For the text-containing cell, return its midpoint in [X, Y] coordinate format. 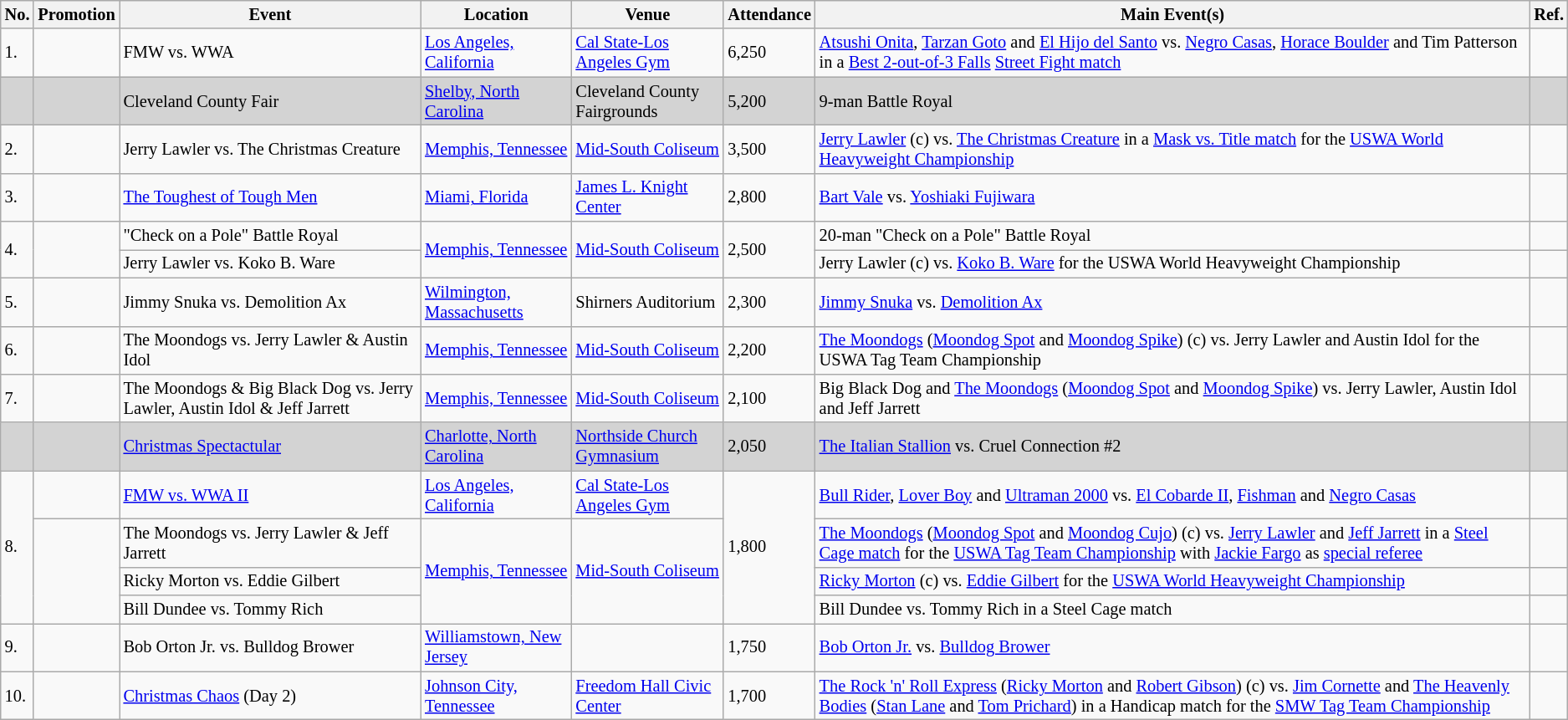
Attendance [769, 14]
FMW vs. WWA [271, 53]
2,300 [769, 302]
The Moondogs (Moondog Spot and Moondog Spike) (c) vs. Jerry Lawler and Austin Idol for the USWA Tag Team Championship [1172, 350]
Event [271, 14]
9. [18, 647]
2,200 [769, 350]
2,100 [769, 398]
2,050 [769, 447]
3. [18, 197]
Christmas Spectactular [271, 447]
Bull Rider, Lover Boy and Ultraman 2000 vs. El Cobarde II, Fishman and Negro Casas [1172, 495]
Shirners Auditorium [647, 302]
1,700 [769, 696]
5,200 [769, 101]
Big Black Dog and The Moondogs (Moondog Spot and Moondog Spike) vs. Jerry Lawler, Austin Idol and Jeff Jarrett [1172, 398]
Main Event(s) [1172, 14]
The Toughest of Tough Men [271, 197]
Jerry Lawler (c) vs. The Christmas Creature in a Mask vs. Title match for the USWA World Heavyweight Championship [1172, 149]
Wilmington, Massachusetts [496, 302]
Bill Dundee vs. Tommy Rich in a Steel Cage match [1172, 610]
Williamstown, New Jersey [496, 647]
Bart Vale vs. Yoshiaki Fujiwara [1172, 197]
5. [18, 302]
Jerry Lawler vs. The Christmas Creature [271, 149]
No. [18, 14]
Atsushi Onita, Tarzan Goto and El Hijo del Santo vs. Negro Casas, Horace Boulder and Tim Patterson in a Best 2-out-of-3 Falls Street Fight match [1172, 53]
1,750 [769, 647]
1,800 [769, 547]
6,250 [769, 53]
2. [18, 149]
9-man Battle Royal [1172, 101]
"Check on a Pole" Battle Royal [271, 236]
10. [18, 696]
Christmas Chaos (Day 2) [271, 696]
Ref. [1549, 14]
6. [18, 350]
FMW vs. WWA II [271, 495]
James L. Knight Center [647, 197]
Ricky Morton (c) vs. Eddie Gilbert for the USWA World Heavyweight Championship [1172, 581]
4. [18, 249]
2,800 [769, 197]
1. [18, 53]
Miami, Florida [496, 197]
Freedom Hall Civic Center [647, 696]
The Moondogs vs. Jerry Lawler & Austin Idol [271, 350]
20-man "Check on a Pole" Battle Royal [1172, 236]
Jerry Lawler vs. Koko B. Ware [271, 263]
2,500 [769, 249]
Venue [647, 14]
Bill Dundee vs. Tommy Rich [271, 610]
Northside Church Gymnasium [647, 447]
Jerry Lawler (c) vs. Koko B. Ware for the USWA World Heavyweight Championship [1172, 263]
Promotion [76, 14]
Ricky Morton vs. Eddie Gilbert [271, 581]
Location [496, 14]
7. [18, 398]
3,500 [769, 149]
The Italian Stallion vs. Cruel Connection #2 [1172, 447]
8. [18, 547]
Shelby, North Carolina [496, 101]
Johnson City, Tennessee [496, 696]
Charlotte, North Carolina [496, 447]
Cleveland County Fair [271, 101]
The Moondogs vs. Jerry Lawler & Jeff Jarrett [271, 543]
The Moondogs & Big Black Dog vs. Jerry Lawler, Austin Idol & Jeff Jarrett [271, 398]
Cleveland County Fairgrounds [647, 101]
